Extract the [x, y] coordinate from the center of the cell holding the provided text.  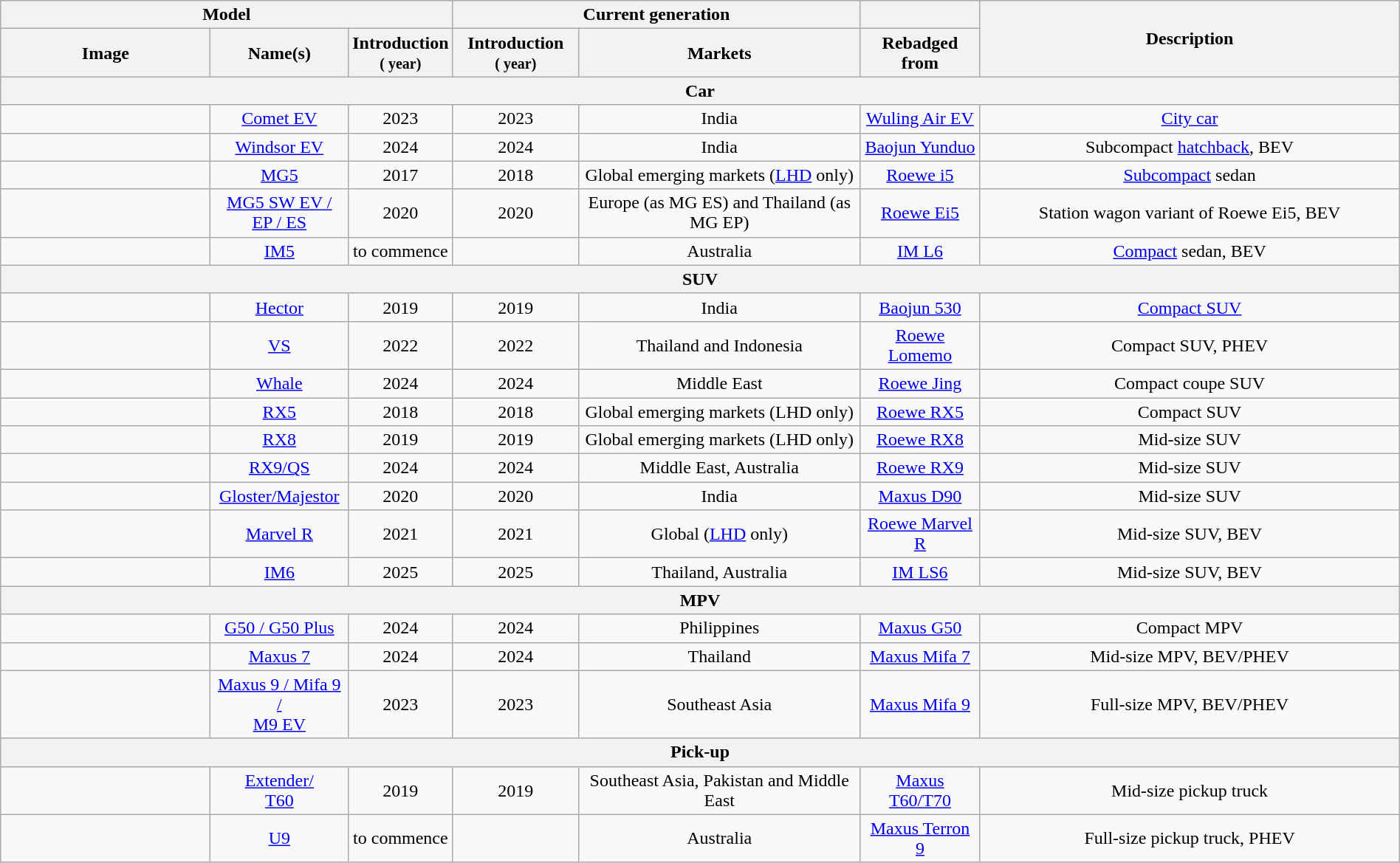
Maxus D90 [920, 496]
Compact MPV [1190, 628]
Roewe Ei5 [920, 213]
Markets [719, 53]
Windsor EV [279, 147]
Maxus T60/T70 [920, 790]
Roewe RX9 [920, 468]
Extender/T60 [279, 790]
Southeast Asia [719, 704]
U9 [279, 839]
Middle East, Australia [719, 468]
IM L6 [920, 251]
Mid-size MPV, BEV/PHEV [1190, 656]
Description [1190, 38]
Station wagon variant of Roewe Ei5, BEV [1190, 213]
Full-size MPV, BEV/PHEV [1190, 704]
Full-size pickup truck, PHEV [1190, 839]
Global (LHD only) [719, 534]
Baojun 530 [920, 307]
Roewe Lomemo [920, 345]
Thailand [719, 656]
Subcompact sedan [1190, 175]
Roewe RX8 [920, 440]
Baojun Yunduo [920, 147]
Rebadged from [920, 53]
Maxus 7 [279, 656]
Mid-size pickup truck [1190, 790]
Roewe Marvel R [920, 534]
RX9/QS [279, 468]
Current generation [656, 15]
Roewe RX5 [920, 411]
IM6 [279, 572]
Subcompact hatchback, BEV [1190, 147]
SUV [700, 279]
Philippines [719, 628]
2017 [400, 175]
Marvel R [279, 534]
Pick-up [700, 752]
Southeast Asia, Pakistan and Middle East [719, 790]
Image [106, 53]
Thailand and Indonesia [719, 345]
Middle East [719, 383]
VS [279, 345]
City car [1190, 119]
MG5 SW EV / EP / ES [279, 213]
Roewe i5 [920, 175]
IM5 [279, 251]
RX8 [279, 440]
Compact SUV, PHEV [1190, 345]
Maxus 9 / Mifa 9 / M9 EV [279, 704]
G50 / G50 Plus [279, 628]
Compact coupe SUV [1190, 383]
IM LS6 [920, 572]
Thailand, Australia [719, 572]
Car [700, 91]
MPV [700, 600]
Compact sedan, BEV [1190, 251]
Maxus Mifa 9 [920, 704]
Wuling Air EV [920, 119]
Europe (as MG ES) and Thailand (as MG EP) [719, 213]
Maxus G50 [920, 628]
Maxus Terron 9 [920, 839]
Maxus Mifa 7 [920, 656]
Hector [279, 307]
Whale [279, 383]
Gloster/Majestor [279, 496]
Name(s) [279, 53]
RX5 [279, 411]
Roewe Jing [920, 383]
Comet EV [279, 119]
Model [227, 15]
MG5 [279, 175]
